Search for the cell housing the specified text and yield its (x, y) center coordinate. 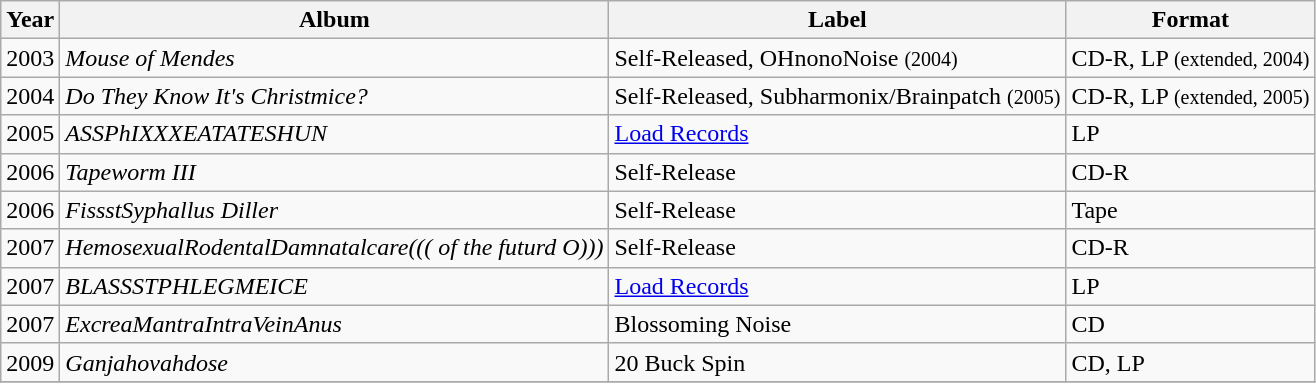
HemosexualRodentalDamnatalcare((( of the futurd O))) (334, 248)
Tapeworm III (334, 172)
CD-R, LP (extended, 2004) (1190, 58)
Tape (1190, 210)
CD, LP (1190, 362)
ExcreaMantraIntraVeinAnus (334, 324)
Self-Released, OHnonoNoise (2004) (838, 58)
2003 (30, 58)
2004 (30, 96)
Do They Know It's Christmice? (334, 96)
20 Buck Spin (838, 362)
CD-R, LP (extended, 2005) (1190, 96)
2005 (30, 134)
ASSPhIXXXEATATESHUN (334, 134)
Year (30, 20)
2009 (30, 362)
Format (1190, 20)
Label (838, 20)
Album (334, 20)
BLASSSTPHLEGMEICE (334, 286)
Blossoming Noise (838, 324)
Ganjahovahdose (334, 362)
CD (1190, 324)
FissstSyphallus Diller (334, 210)
Mouse of Mendes (334, 58)
Self-Released, Subharmonix/Brainpatch (2005) (838, 96)
